Extract the [X, Y] coordinate from the center of the cell holding the provided text.  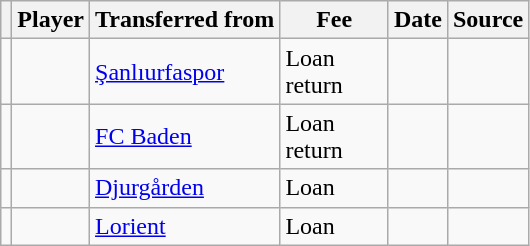
Lorient [185, 226]
Player [51, 20]
Şanlıurfaspor [185, 72]
Date [418, 20]
Source [488, 20]
Djurgården [185, 188]
Transferred from [185, 20]
Fee [334, 20]
FC Baden [185, 136]
